Pinpoint the cell where the given text exists, returning its (x, y) midpoint coordinate. 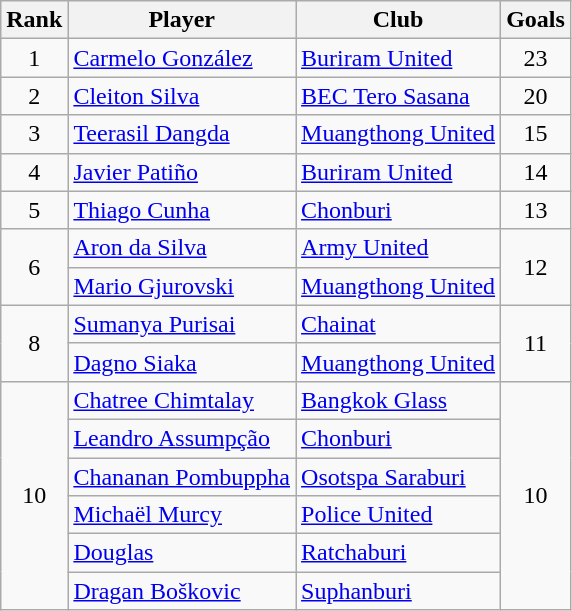
1 (34, 58)
4 (34, 172)
Dagno Siaka (182, 362)
Michaël Murcy (182, 515)
3 (34, 134)
Carmelo González (182, 58)
Army United (398, 248)
Osotspa Saraburi (398, 477)
13 (536, 210)
Cleiton Silva (182, 96)
BEC Tero Sasana (398, 96)
8 (34, 343)
23 (536, 58)
Douglas (182, 553)
20 (536, 96)
Aron da Silva (182, 248)
Player (182, 20)
Sumanya Purisai (182, 324)
Javier Patiño (182, 172)
Leandro Assumpção (182, 438)
12 (536, 267)
11 (536, 343)
5 (34, 210)
Teerasil Dangda (182, 134)
6 (34, 267)
Goals (536, 20)
Ratchaburi (398, 553)
Rank (34, 20)
Bangkok Glass (398, 400)
Chainat (398, 324)
Police United (398, 515)
Chatree Chimtalay (182, 400)
Suphanburi (398, 591)
14 (536, 172)
15 (536, 134)
Thiago Cunha (182, 210)
Chananan Pombuppha (182, 477)
Mario Gjurovski (182, 286)
Dragan Boškovic (182, 591)
2 (34, 96)
Club (398, 20)
